For the text-containing cell, return its midpoint in [x, y] coordinate format. 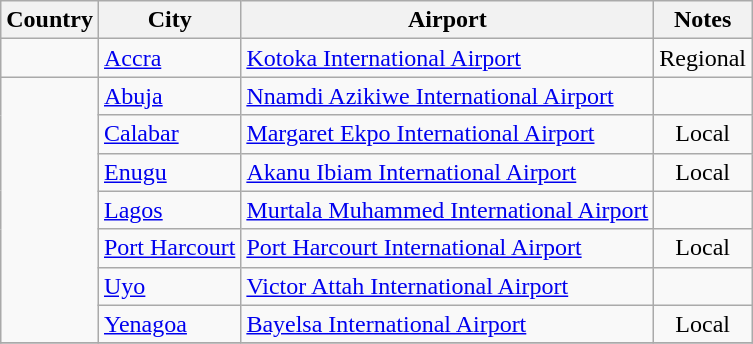
Accra [169, 58]
Uyo [169, 286]
Nnamdi Azikiwe International Airport [448, 96]
Yenagoa [169, 324]
Enugu [169, 172]
Notes [703, 20]
Abuja [169, 96]
Port Harcourt International Airport [448, 248]
Margaret Ekpo International Airport [448, 134]
City [169, 20]
Bayelsa International Airport [448, 324]
Lagos [169, 210]
Calabar [169, 134]
Port Harcourt [169, 248]
Kotoka International Airport [448, 58]
Akanu Ibiam International Airport [448, 172]
Country [50, 20]
Airport [448, 20]
Regional [703, 58]
Murtala Muhammed International Airport [448, 210]
Victor Attah International Airport [448, 286]
